Extract the (X, Y) coordinate from the center of the cell holding the provided text.  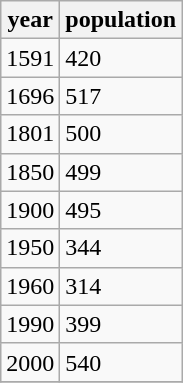
495 (121, 210)
1696 (30, 96)
1850 (30, 172)
500 (121, 134)
1591 (30, 58)
399 (121, 324)
420 (121, 58)
1990 (30, 324)
1801 (30, 134)
344 (121, 248)
2000 (30, 362)
population (121, 20)
1950 (30, 248)
517 (121, 96)
1900 (30, 210)
540 (121, 362)
year (30, 20)
314 (121, 286)
1960 (30, 286)
499 (121, 172)
